Detect which cell encompasses the target text, then output its (X, Y) center coordinate. 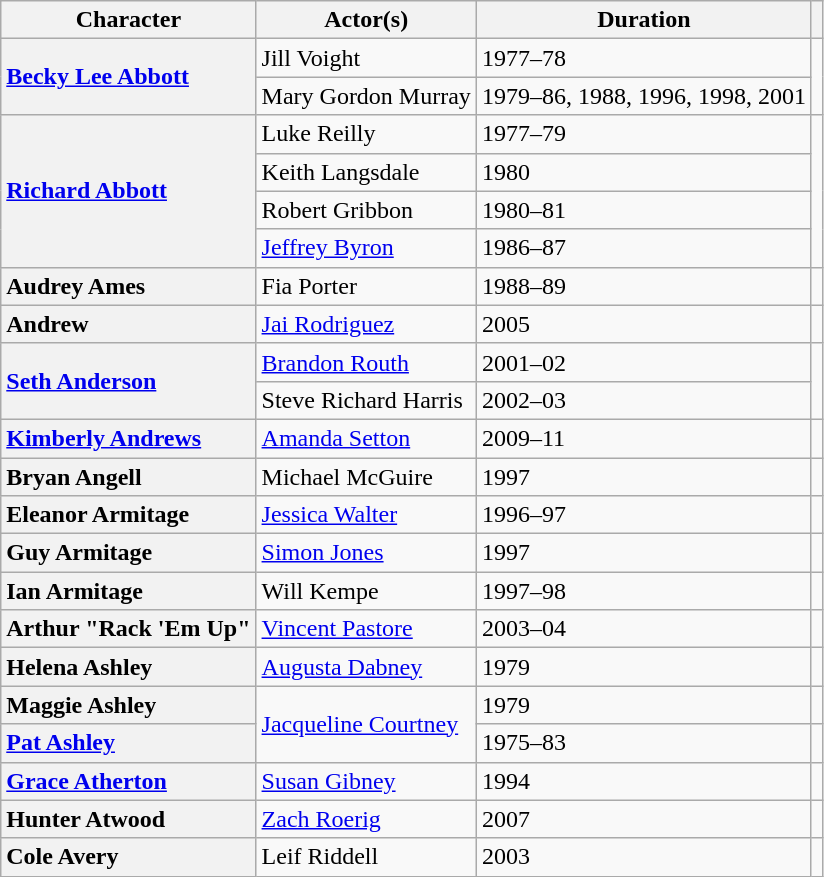
Jai Rodriguez (366, 324)
Jacqueline Courtney (366, 724)
1977–78 (644, 58)
Augusta Dabney (366, 667)
Cole Avery (128, 857)
Maggie Ashley (128, 705)
2001–02 (644, 362)
1994 (644, 781)
Brandon Routh (366, 362)
1988–89 (644, 286)
Richard Abbott (128, 191)
1975–83 (644, 743)
Guy Armitage (128, 553)
Seth Anderson (128, 381)
Character (128, 20)
Hunter Atwood (128, 819)
Robert Gribbon (366, 210)
1979–86, 1988, 1996, 1998, 2001 (644, 96)
Bryan Angell (128, 477)
2003–04 (644, 629)
Actor(s) (366, 20)
Becky Lee Abbott (128, 77)
Grace Atherton (128, 781)
Leif Riddell (366, 857)
Fia Porter (366, 286)
Andrew (128, 324)
2003 (644, 857)
Jill Voight (366, 58)
Pat Ashley (128, 743)
1996–97 (644, 515)
Kimberly Andrews (128, 438)
1980–81 (644, 210)
Susan Gibney (366, 781)
Will Kempe (366, 591)
2009–11 (644, 438)
2007 (644, 819)
Ian Armitage (128, 591)
Steve Richard Harris (366, 400)
Arthur "Rack 'Em Up" (128, 629)
1986–87 (644, 248)
Eleanor Armitage (128, 515)
Luke Reilly (366, 134)
Helena Ashley (128, 667)
Jeffrey Byron (366, 248)
Vincent Pastore (366, 629)
1980 (644, 172)
Keith Langsdale (366, 172)
2005 (644, 324)
Jessica Walter (366, 515)
1977–79 (644, 134)
Amanda Setton (366, 438)
Mary Gordon Murray (366, 96)
Zach Roerig (366, 819)
Audrey Ames (128, 286)
1997–98 (644, 591)
Simon Jones (366, 553)
Michael McGuire (366, 477)
Duration (644, 20)
2002–03 (644, 400)
